Locate the cell with the specified text and output its (X, Y) center coordinate. 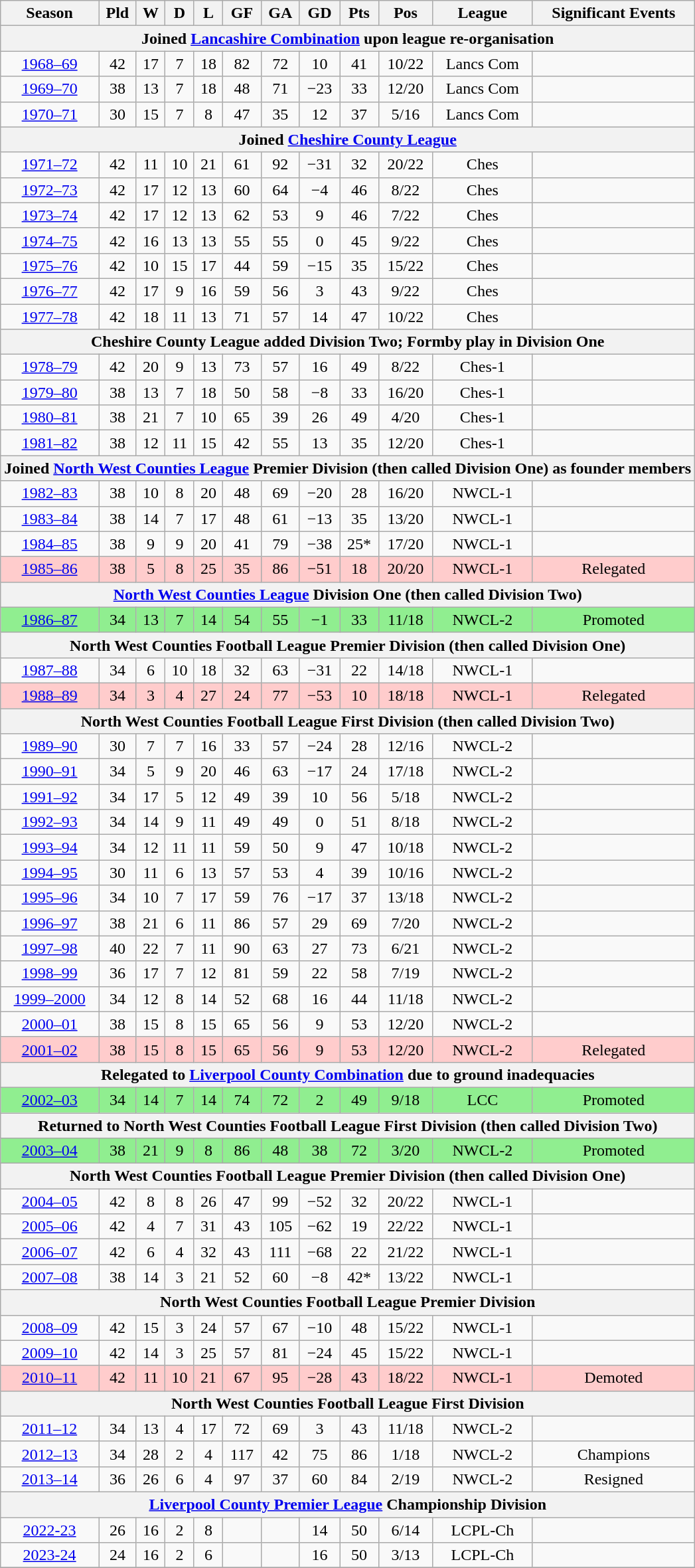
1999–2000 (50, 999)
1982–83 (50, 493)
22/22 (406, 1227)
Joined Lancashire Combination upon league re-organisation (348, 39)
W (151, 13)
95 (280, 1378)
Resigned (613, 1479)
1987–88 (50, 670)
1986–87 (50, 620)
−53 (319, 695)
64 (280, 190)
2010–11 (50, 1378)
40 (117, 948)
2/19 (406, 1479)
1980–81 (50, 418)
2008–09 (50, 1328)
1972–73 (50, 190)
1981–82 (50, 443)
90 (242, 948)
−20 (319, 493)
−28 (319, 1378)
5/18 (406, 797)
−51 (319, 569)
Relegated to Liverpool County Combination due to ground inadequacies (348, 1075)
−1 (319, 620)
1984–85 (50, 544)
2002–03 (50, 1100)
2007–08 (50, 1277)
31 (208, 1227)
2003–04 (50, 1151)
North West Counties Football League First Division (348, 1403)
1977–78 (50, 317)
19 (359, 1227)
1968–69 (50, 64)
68 (280, 999)
1995–96 (50, 898)
2006–07 (50, 1252)
League (483, 13)
13/22 (406, 1277)
9/18 (406, 1100)
7/22 (406, 215)
117 (242, 1454)
Pos (406, 13)
7/19 (406, 974)
1993–94 (50, 847)
2013–14 (50, 1479)
1/18 (406, 1454)
1994–95 (50, 873)
82 (242, 64)
Pld (117, 13)
Significant Events (613, 13)
74 (242, 1100)
1969–70 (50, 89)
13/18 (406, 898)
17/18 (406, 772)
−62 (319, 1227)
1988–89 (50, 695)
2022-23 (50, 1529)
Pts (359, 13)
62 (242, 215)
18/18 (406, 695)
18/22 (406, 1378)
1996–97 (50, 923)
1991–92 (50, 797)
105 (280, 1227)
51 (359, 822)
1970–71 (50, 114)
1973–74 (50, 215)
Demoted (613, 1378)
25* (359, 544)
14/18 (406, 670)
6/14 (406, 1529)
Champions (613, 1454)
6/21 (406, 948)
Season (50, 13)
1997–98 (50, 948)
10/16 (406, 873)
97 (242, 1479)
North West Counties Football League First Division (then called Division Two) (348, 721)
54 (242, 620)
−4 (319, 190)
10/18 (406, 847)
7/20 (406, 923)
Cheshire County League added Division Two; Formby play in Division One (348, 342)
GA (280, 13)
1992–93 (50, 822)
Liverpool County Premier League Championship Division (348, 1504)
77 (280, 695)
17/20 (406, 544)
1976–77 (50, 291)
76 (280, 898)
1974–75 (50, 240)
1983–84 (50, 519)
1975–76 (50, 266)
1979–80 (50, 392)
1990–91 (50, 772)
12/16 (406, 746)
North West Counties Football League Premier Division (348, 1302)
L (208, 13)
Joined Cheshire County League (348, 139)
GF (242, 13)
3/13 (406, 1555)
92 (280, 165)
111 (280, 1252)
99 (280, 1201)
2005–06 (50, 1227)
13/20 (406, 519)
75 (319, 1454)
2001–02 (50, 1049)
2012–13 (50, 1454)
2023-24 (50, 1555)
D (180, 13)
2000–01 (50, 1024)
−68 (319, 1252)
−10 (319, 1328)
−23 (319, 89)
1989–90 (50, 746)
79 (280, 544)
−38 (319, 544)
Joined North West Counties League Premier Division (then called Division One) as founder members (348, 468)
−52 (319, 1201)
21/22 (406, 1252)
42* (359, 1277)
2011–12 (50, 1429)
−13 (319, 519)
5/16 (406, 114)
1998–99 (50, 974)
LCC (483, 1100)
1978–79 (50, 367)
29 (319, 923)
4/20 (406, 418)
GD (319, 13)
2009–10 (50, 1353)
84 (359, 1479)
2004–05 (50, 1201)
20/20 (406, 569)
1985–86 (50, 569)
North West Counties League Division One (then called Division Two) (348, 594)
8/18 (406, 822)
1971–72 (50, 165)
−15 (319, 266)
3/20 (406, 1151)
Returned to North West Counties Football League First Division (then called Division Two) (348, 1126)
